For the text-containing cell, return its midpoint in [x, y] coordinate format. 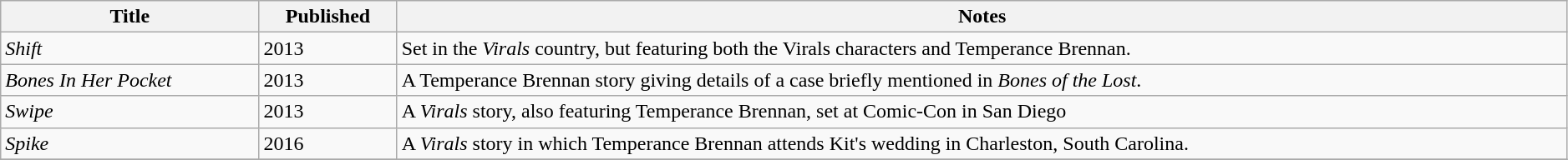
Title [130, 17]
2016 [327, 143]
Shift [130, 48]
Published [327, 17]
Notes [982, 17]
Swipe [130, 112]
A Virals story, also featuring Temperance Brennan, set at Comic-Con in San Diego [982, 112]
Bones In Her Pocket [130, 80]
A Virals story in which Temperance Brennan attends Kit's wedding in Charleston, South Carolina. [982, 143]
Spike [130, 143]
A Temperance Brennan story giving details of a case briefly mentioned in Bones of the Lost. [982, 80]
Set in the Virals country, but featuring both the Virals characters and Temperance Brennan. [982, 48]
